Determine the (x, y) coordinate at the center of the cell enclosing the given text.  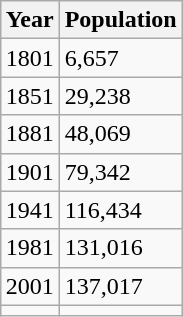
Population (120, 20)
1851 (30, 96)
131,016 (120, 248)
79,342 (120, 172)
137,017 (120, 286)
6,657 (120, 58)
48,069 (120, 134)
1901 (30, 172)
1981 (30, 248)
1801 (30, 58)
Year (30, 20)
1881 (30, 134)
2001 (30, 286)
29,238 (120, 96)
116,434 (120, 210)
1941 (30, 210)
